Scan for the cell matching the given text and deliver its [x, y] coordinate at center. 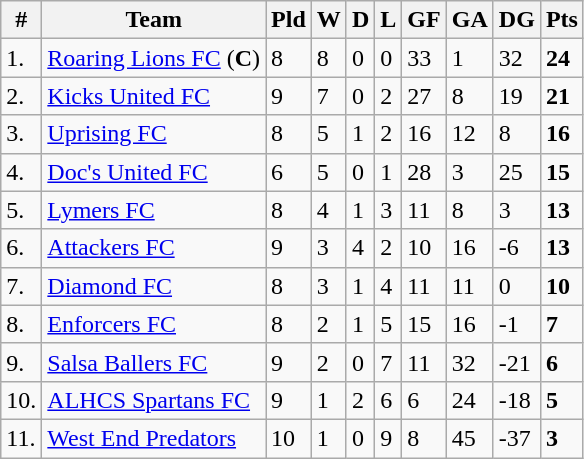
12 [470, 134]
Diamond FC [154, 286]
GA [470, 20]
L [388, 20]
45 [470, 438]
25 [516, 172]
-6 [516, 248]
2. [22, 96]
8. [22, 324]
5. [22, 210]
9. [22, 362]
-21 [516, 362]
Pld [289, 20]
Doc's United FC [154, 172]
# [22, 20]
10. [22, 400]
ALHCS Spartans FC [154, 400]
DG [516, 20]
Team [154, 20]
Enforcers FC [154, 324]
11. [22, 438]
Pts [562, 20]
3. [22, 134]
Uprising FC [154, 134]
W [328, 20]
21 [562, 96]
Lymers FC [154, 210]
33 [424, 58]
1. [22, 58]
Kicks United FC [154, 96]
-37 [516, 438]
GF [424, 20]
-18 [516, 400]
27 [424, 96]
4. [22, 172]
6. [22, 248]
Salsa Ballers FC [154, 362]
19 [516, 96]
28 [424, 172]
D [360, 20]
West End Predators [154, 438]
Roaring Lions FC (C) [154, 58]
7. [22, 286]
-1 [516, 324]
Attackers FC [154, 248]
